Pinpoint the cell where the given text exists, returning its (x, y) midpoint coordinate. 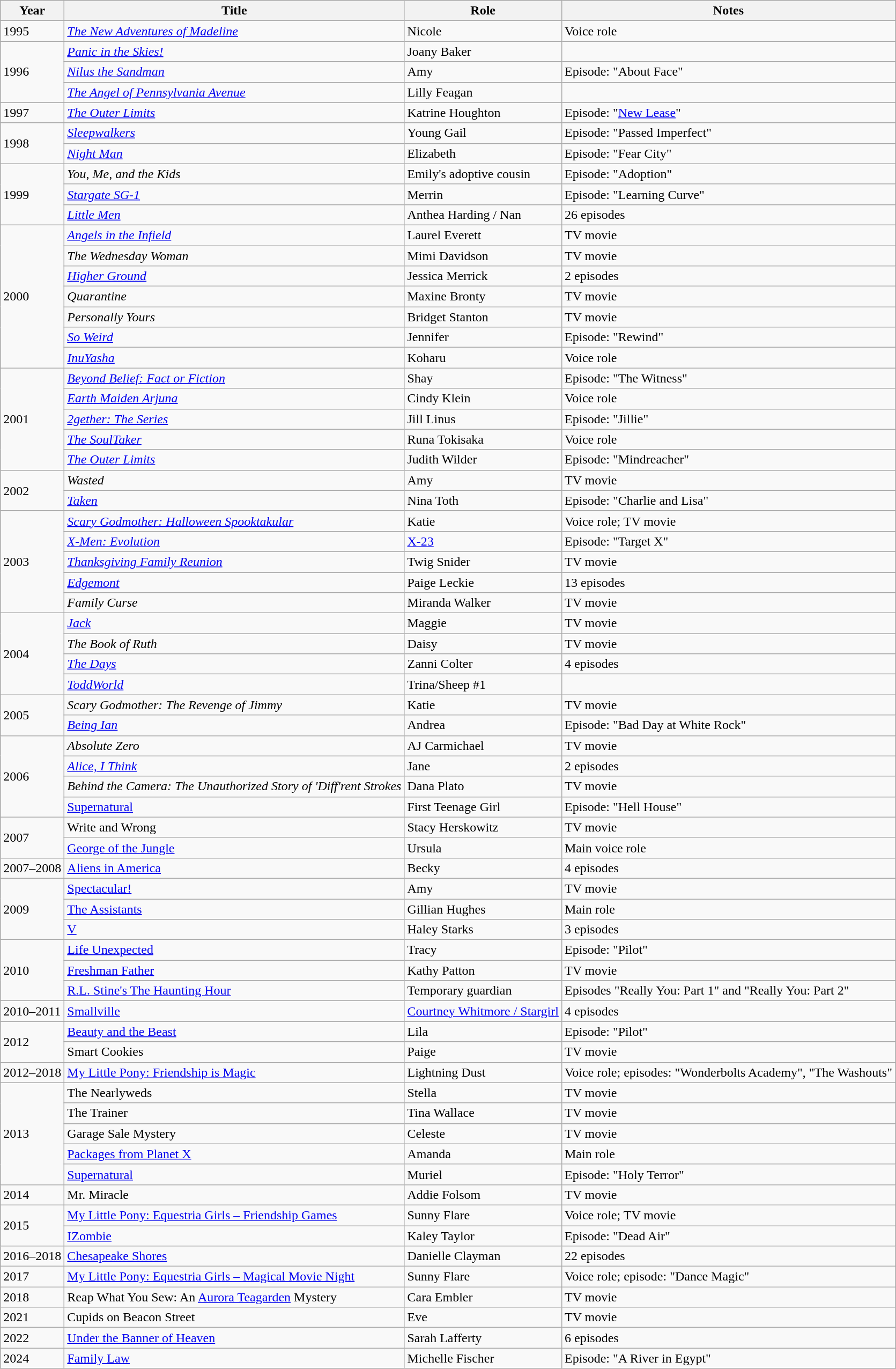
Episode: "Hell House" (728, 807)
Andrea (483, 725)
Anthea Harding / Nan (483, 215)
Episode: "About Face" (728, 72)
So Weird (234, 337)
2013 (32, 1134)
Sleepwalkers (234, 133)
Kathy Patton (483, 970)
Episode: "Dead Air" (728, 1235)
2012 (32, 1042)
2010 (32, 970)
Judith Wilder (483, 460)
Episode: "Rewind" (728, 337)
IZombie (234, 1235)
1999 (32, 194)
Personally Yours (234, 317)
2010–2011 (32, 1011)
Beyond Belief: Fact or Fiction (234, 378)
Under the Banner of Heaven (234, 1338)
Young Gail (483, 133)
Michelle Fischer (483, 1358)
The New Adventures of Madeline (234, 31)
The Wednesday Woman (234, 256)
Angels in the Infield (234, 235)
Jack (234, 623)
George of the Jungle (234, 848)
Wasted (234, 480)
1996 (32, 72)
Amanda (483, 1154)
You, Me, and the Kids (234, 174)
Episode: "Mindreacher" (728, 460)
2007 (32, 837)
V (234, 930)
Episode: "Learning Curve" (728, 194)
2002 (32, 490)
Episode: "A River in Egypt" (728, 1358)
Nicole (483, 31)
Laurel Everett (483, 235)
InuYasha (234, 358)
Haley Starks (483, 930)
2003 (32, 562)
2018 (32, 1297)
Panic in the Skies! (234, 51)
Episode: "Bad Day at White Rock" (728, 725)
Eve (483, 1318)
Dana Plato (483, 786)
Garage Sale Mystery (234, 1134)
The Days (234, 664)
2006 (32, 776)
Stargate SG-1 (234, 194)
Life Unexpected (234, 950)
Cupids on Beacon Street (234, 1318)
2021 (32, 1318)
Spectacular! (234, 888)
2gether: The Series (234, 419)
Stella (483, 1093)
Paige Leckie (483, 582)
Reap What You Sew: An Aurora Teagarden Mystery (234, 1297)
Freshman Father (234, 970)
The Nearlyweds (234, 1093)
Lightning Dust (483, 1072)
2015 (32, 1225)
Gillian Hughes (483, 909)
Jane (483, 766)
Celeste (483, 1134)
My Little Pony: Friendship is Magic (234, 1072)
Smart Cookies (234, 1052)
Smallville (234, 1011)
Quarantine (234, 297)
Edgemont (234, 582)
Maggie (483, 623)
Daisy (483, 644)
Scary Godmother: The Revenge of Jimmy (234, 705)
2016–2018 (32, 1256)
Nina Toth (483, 501)
R.L. Stine's The Haunting Hour (234, 991)
Episode: "Fear City" (728, 153)
Nilus the Sandman (234, 72)
1998 (32, 143)
2005 (32, 715)
Becky (483, 868)
Voice role; episodes: "Wonderbolts Academy", "The Washouts" (728, 1072)
Scary Godmother: Halloween Spooktakular (234, 521)
3 episodes (728, 930)
Being Ian (234, 725)
The Trainer (234, 1113)
Kaley Taylor (483, 1235)
Trina/Sheep #1 (483, 684)
Absolute Zero (234, 746)
Packages from Planet X (234, 1154)
13 episodes (728, 582)
Lilly Feagan (483, 92)
1995 (32, 31)
Stacy Herskowitz (483, 827)
Muriel (483, 1174)
Episode: "Target X" (728, 541)
Earth Maiden Arjuna (234, 399)
2024 (32, 1358)
Episode: "Passed Imperfect" (728, 133)
Courtney Whitmore / Stargirl (483, 1011)
2009 (32, 909)
Family Curse (234, 603)
Miranda Walker (483, 603)
Episode: "Holy Terror" (728, 1174)
Episode: "Adoption" (728, 174)
Aliens in America (234, 868)
Family Law (234, 1358)
Runa Tokisaka (483, 439)
Temporary guardian (483, 991)
2007–2008 (32, 868)
Role (483, 11)
Koharu (483, 358)
Episode: "Charlie and Lisa" (728, 501)
My Little Pony: Equestria Girls – Friendship Games (234, 1215)
Main voice role (728, 848)
The Book of Ruth (234, 644)
22 episodes (728, 1256)
ToddWorld (234, 684)
Maxine Bronty (483, 297)
1997 (32, 113)
2004 (32, 654)
Shay (483, 378)
X-Men: Evolution (234, 541)
2000 (32, 296)
Cindy Klein (483, 399)
The SoulTaker (234, 439)
The Angel of Pennsylvania Avenue (234, 92)
Chesapeake Shores (234, 1256)
Voice role; episode: "Dance Magic" (728, 1277)
Thanksgiving Family Reunion (234, 562)
Twig Snider (483, 562)
Lila (483, 1032)
Ursula (483, 848)
26 episodes (728, 215)
Paige (483, 1052)
Merrin (483, 194)
2022 (32, 1338)
Night Man (234, 153)
Mr. Miracle (234, 1195)
X-23 (483, 541)
Jill Linus (483, 419)
Notes (728, 11)
Elizabeth (483, 153)
Bridget Stanton (483, 317)
Cara Embler (483, 1297)
Beauty and the Beast (234, 1032)
6 episodes (728, 1338)
My Little Pony: Equestria Girls – Magical Movie Night (234, 1277)
Mimi Davidson (483, 256)
AJ Carmichael (483, 746)
Sarah Lafferty (483, 1338)
Higher Ground (234, 276)
Emily's adoptive cousin (483, 174)
First Teenage Girl (483, 807)
Danielle Clayman (483, 1256)
Episodes "Really You: Part 1" and "Really You: Part 2" (728, 991)
Episode: "The Witness" (728, 378)
Tracy (483, 950)
The Assistants (234, 909)
2001 (32, 419)
Katrine Houghton (483, 113)
Addie Folsom (483, 1195)
Title (234, 11)
2012–2018 (32, 1072)
2017 (32, 1277)
Jennifer (483, 337)
Episode: "New Lease" (728, 113)
Jessica Merrick (483, 276)
Little Men (234, 215)
Year (32, 11)
Tina Wallace (483, 1113)
Zanni Colter (483, 664)
Alice, I Think (234, 766)
Taken (234, 501)
Joany Baker (483, 51)
2014 (32, 1195)
Behind the Camera: The Unauthorized Story of 'Diff'rent Strokes (234, 786)
Write and Wrong (234, 827)
Episode: "Jillie" (728, 419)
